Scan for the cell matching the given text and deliver its [X, Y] coordinate at center. 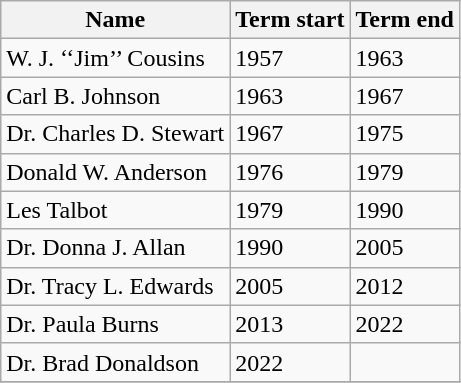
2012 [405, 286]
Dr. Paula Burns [116, 324]
Les Talbot [116, 210]
Carl B. Johnson [116, 96]
Dr. Brad Donaldson [116, 362]
Dr. Charles D. Stewart [116, 134]
1975 [405, 134]
W. J. ‘‘Jim’’ Cousins [116, 58]
2013 [290, 324]
1976 [290, 172]
1957 [290, 58]
Term start [290, 20]
Donald W. Anderson [116, 172]
Term end [405, 20]
Dr. Tracy L. Edwards [116, 286]
Name [116, 20]
Dr. Donna J. Allan [116, 248]
